From the cell containing the given text, extract its center point as (x, y) coordinate. 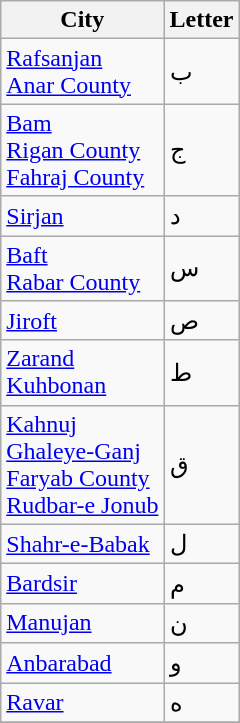
Sirjan (82, 216)
RafsanjanAnar County (82, 72)
Ravar (82, 702)
BamRigan CountyFahraj County (82, 150)
BaftRabar County (82, 268)
Manujan (82, 623)
ZarandKuhbonan (82, 372)
س (202, 268)
Letter (202, 20)
Anbarabad (82, 663)
و (202, 663)
ج (202, 150)
ط (202, 372)
ق (202, 464)
Jiroft (82, 321)
ب (202, 72)
KahnujGhaleye-GanjFaryab CountyRudbar-e Jonub (82, 464)
ن (202, 623)
ل (202, 544)
ص (202, 321)
City (82, 20)
Bardsir (82, 584)
ه (202, 702)
Shahr-e-Babak (82, 544)
م (202, 584)
د (202, 216)
